Identify which cell holds the provided text, then report its [X, Y] central coordinate. 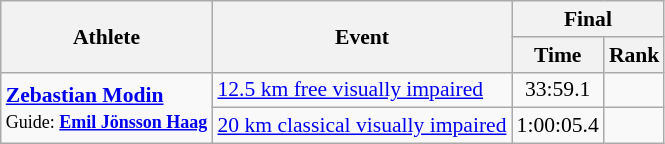
Final [588, 19]
Zebastian ModinGuide: Emil Jönsson Haag [107, 108]
12.5 km free visually impaired [362, 90]
Rank [634, 55]
Event [362, 36]
1:00:05.4 [558, 126]
Time [558, 55]
20 km classical visually impaired [362, 126]
Athlete [107, 36]
33:59.1 [558, 90]
